Locate the cell with the specified text and output its [X, Y] center coordinate. 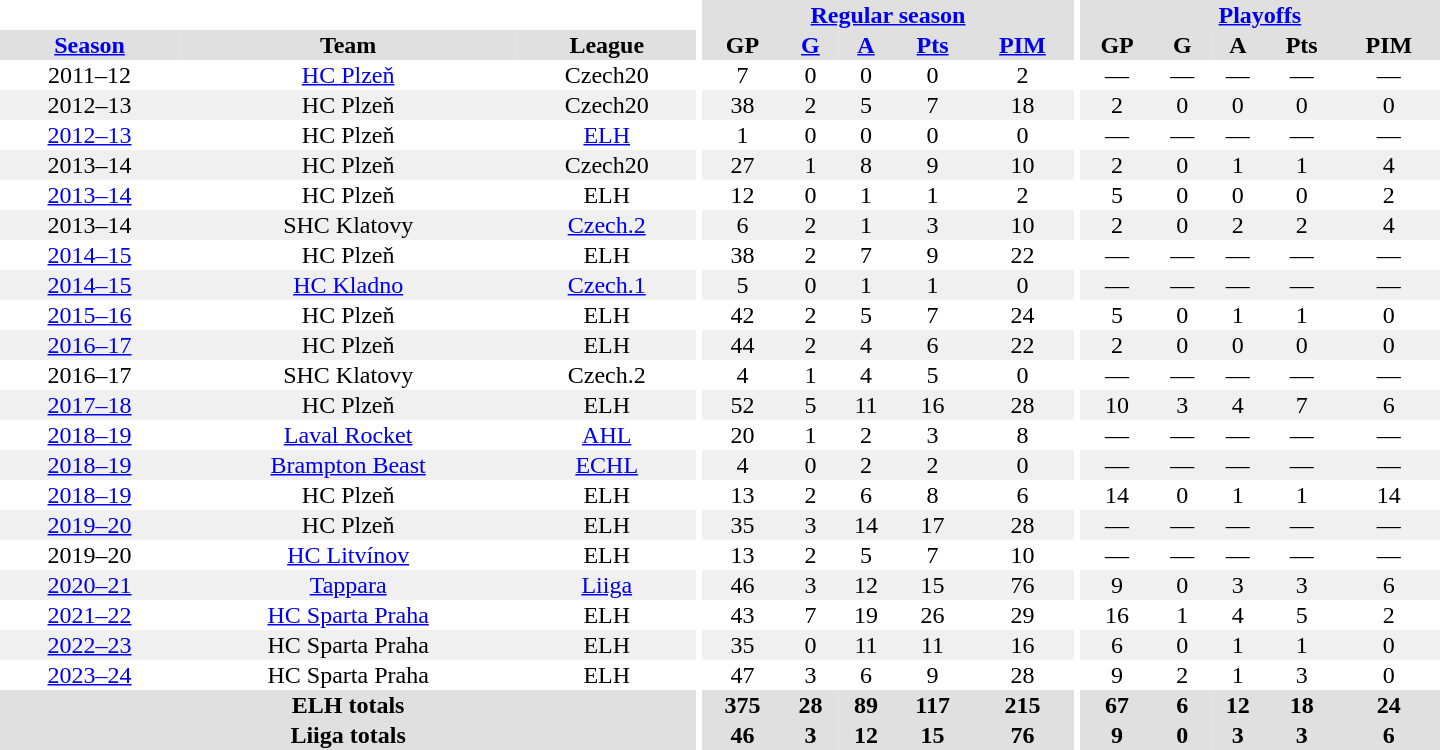
Czech.1 [606, 285]
Regular season [888, 15]
Team [348, 45]
26 [933, 615]
2017–18 [90, 405]
Playoffs [1260, 15]
Season [90, 45]
Brampton Beast [348, 465]
2023–24 [90, 675]
Laval Rocket [348, 435]
29 [1022, 615]
2021–22 [90, 615]
Tappara [348, 585]
47 [742, 675]
19 [866, 615]
17 [933, 525]
Liiga [606, 585]
67 [1118, 705]
375 [742, 705]
43 [742, 615]
HC Kladno [348, 285]
44 [742, 345]
42 [742, 315]
2011–12 [90, 75]
52 [742, 405]
League [606, 45]
Liiga totals [348, 735]
27 [742, 165]
2015–16 [90, 315]
2020–21 [90, 585]
2022–23 [90, 645]
ECHL [606, 465]
117 [933, 705]
215 [1022, 705]
20 [742, 435]
AHL [606, 435]
ELH totals [348, 705]
HC Litvínov [348, 555]
89 [866, 705]
